Determine the (x, y) coordinate at the center of the cell enclosing the given text.  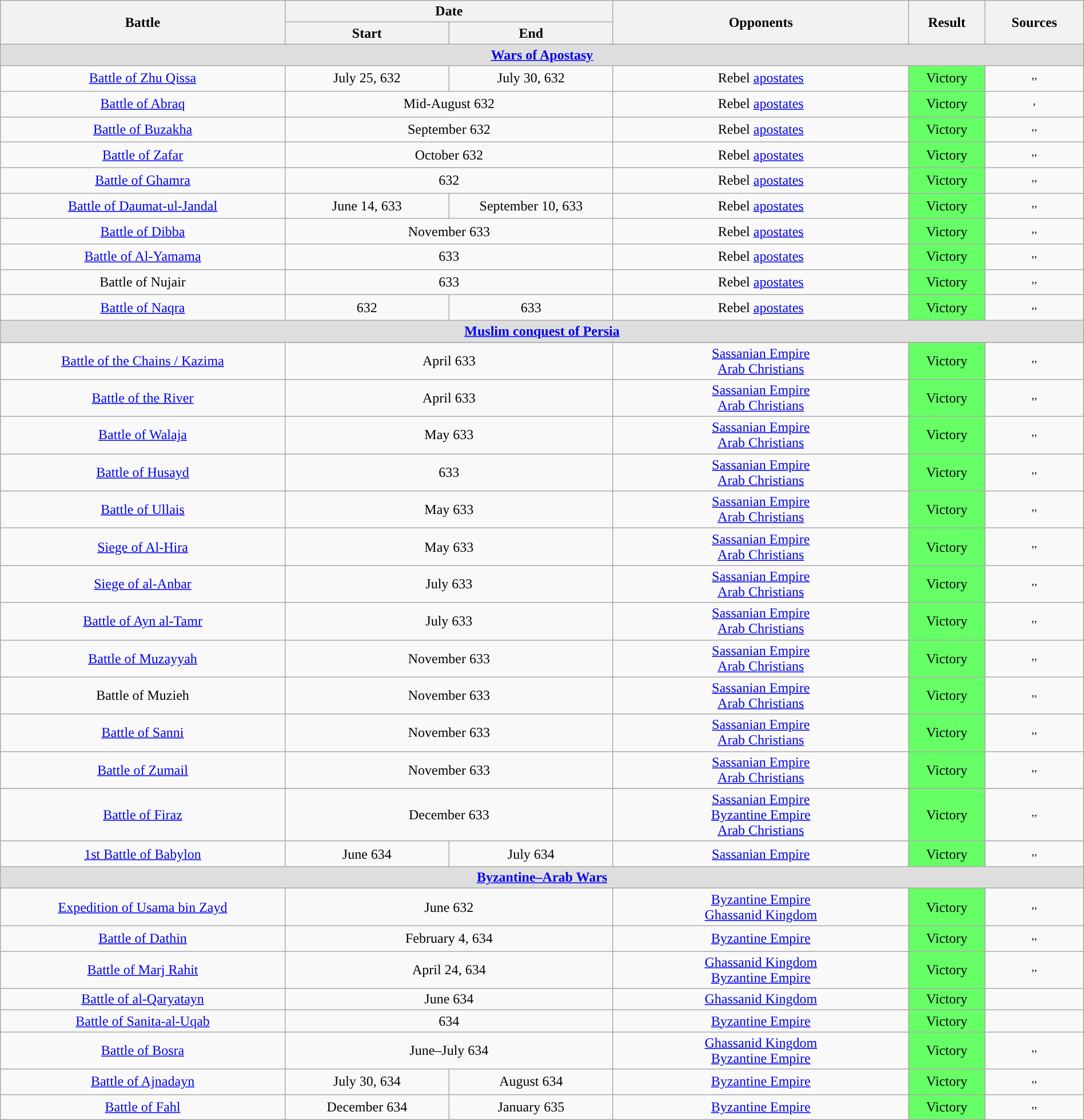
Siege of al-Anbar (143, 584)
Battle of Dathin (143, 939)
, (1034, 104)
July 30, 632 (531, 79)
Battle of Husayd (143, 472)
Ghassanid Kingdom (760, 999)
Expedition of Usama bin Zayd (143, 907)
Siege of Al-Hira (143, 547)
Battle of the River (143, 398)
Byzantine Empire Ghassanid Kingdom (760, 907)
Battle of Sanni (143, 733)
Battle of Al-Yamama (143, 257)
February 4, 634 (449, 939)
Battle (143, 22)
634 (449, 1021)
Wars of Apostasy (542, 55)
July 25, 632 (367, 79)
September 10, 633 (531, 206)
Battle of Walaja (143, 436)
Battle of Daumat-ul-Jandal (143, 206)
Sources (1034, 22)
Battle of Muzieh (143, 695)
Battle of Sanita-al-Uqab (143, 1021)
December 634 (367, 1107)
January 635 (531, 1107)
Byzantine–Arab Wars (542, 878)
July 634 (531, 854)
Battle of Zumail (143, 770)
August 634 (531, 1082)
Battle of Naqra (143, 308)
Sassanian Empire (760, 854)
Battle of Ghamra (143, 181)
Battle of Ajnadayn (143, 1082)
Battle of Buzakha (143, 129)
June–July 634 (449, 1051)
Battle of al-Qaryatayn (143, 999)
Date (449, 11)
October 632 (449, 156)
Battle of Muzayyah (143, 659)
June 632 (449, 907)
Battle of Bosra (143, 1051)
Battle of Ayn al-Tamr (143, 621)
July 30, 634 (367, 1082)
Sassanian Empire Byzantine Empire Arab Christians (760, 815)
Battle of Abraq (143, 104)
Battle of Firaz (143, 815)
Result (947, 22)
June 14, 633 (367, 206)
Battle of the Chains / Kazima (143, 361)
Opponents (760, 22)
Mid-August 632 (449, 104)
Battle of Zhu Qissa (143, 79)
Muslim conquest of Persia (542, 331)
End (531, 33)
Battle of Nujair (143, 282)
Battle of Dibba (143, 231)
Battle of Ullais (143, 510)
December 633 (449, 815)
1st Battle of Babylon (143, 854)
April 24, 634 (449, 970)
Battle of Marj Rahit (143, 970)
Battle of Fahl (143, 1107)
Start (367, 33)
September 632 (449, 129)
Battle of Zafar (143, 156)
